Pinpoint the cell where the given text exists, returning its (x, y) midpoint coordinate. 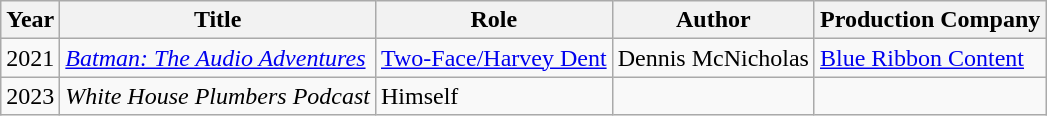
Himself (494, 96)
2021 (30, 58)
Title (218, 20)
Role (494, 20)
White House Plumbers Podcast (218, 96)
Blue Ribbon Content (930, 58)
Two-Face/Harvey Dent (494, 58)
Dennis McNicholas (713, 58)
Production Company (930, 20)
Year (30, 20)
2023 (30, 96)
Batman: The Audio Adventures (218, 58)
Author (713, 20)
